Return [X, Y] of the center of cell containing provided text 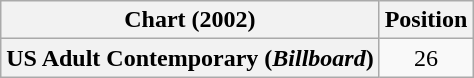
Position [426, 20]
Chart (2002) [190, 20]
26 [426, 58]
US Adult Contemporary (Billboard) [190, 58]
